Capture the cell that displays the provided text and extract its [X, Y] central coordinate. 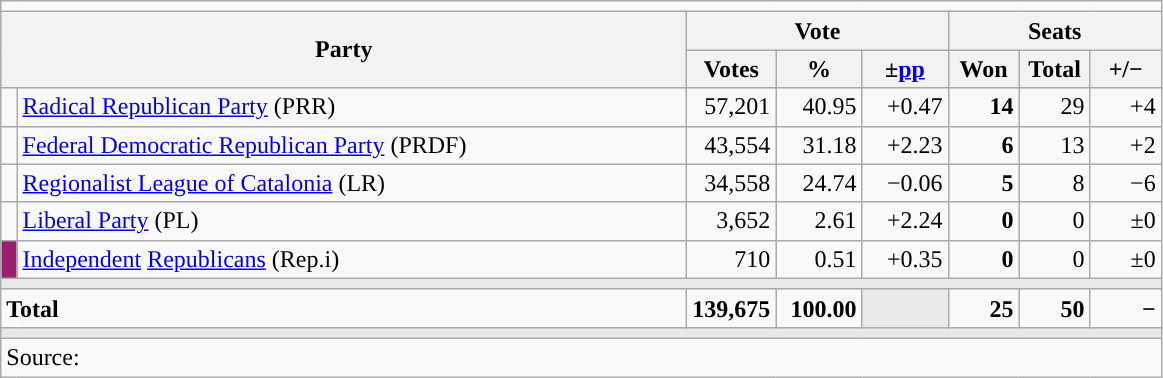
0.51 [819, 259]
Regionalist League of Catalonia (LR) [352, 183]
14 [984, 107]
40.95 [819, 107]
Party [344, 50]
−0.06 [905, 183]
Vote [818, 31]
24.74 [819, 183]
710 [732, 259]
Independent Republicans (Rep.i) [352, 259]
+0.47 [905, 107]
57,201 [732, 107]
−6 [1126, 183]
13 [1054, 145]
6 [984, 145]
% [819, 69]
139,675 [732, 308]
5 [984, 183]
3,652 [732, 221]
100.00 [819, 308]
25 [984, 308]
31.18 [819, 145]
Federal Democratic Republican Party (PRDF) [352, 145]
Source: [581, 357]
+2.23 [905, 145]
±pp [905, 69]
+2 [1126, 145]
Votes [732, 69]
+/− [1126, 69]
Radical Republican Party (PRR) [352, 107]
+4 [1126, 107]
− [1126, 308]
Won [984, 69]
50 [1054, 308]
29 [1054, 107]
+0.35 [905, 259]
Liberal Party (PL) [352, 221]
+2.24 [905, 221]
8 [1054, 183]
Seats [1054, 31]
2.61 [819, 221]
43,554 [732, 145]
34,558 [732, 183]
